Scan for the cell matching the given text and deliver its (x, y) coordinate at center. 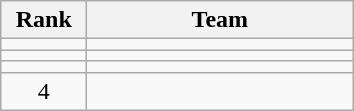
Team (220, 20)
4 (44, 91)
Rank (44, 20)
